Scan for the cell matching the given text and deliver its (x, y) coordinate at center. 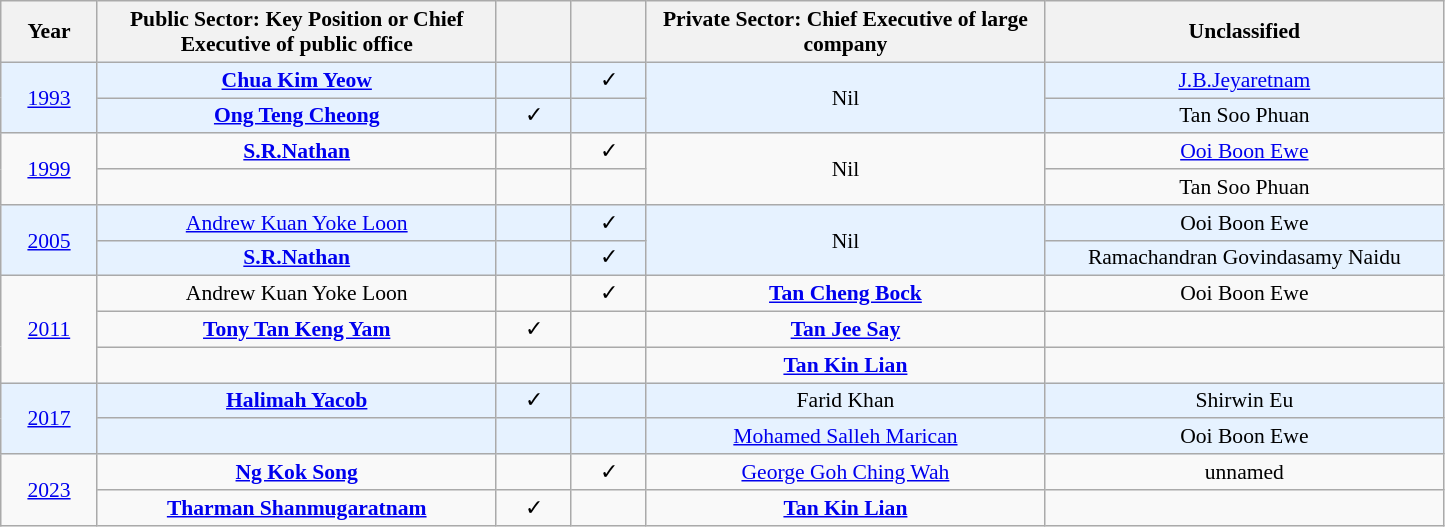
J.B.Jeyaretnam (1244, 80)
2017 (50, 418)
Halimah Yacob (296, 401)
unnamed (1244, 472)
George Goh Ching Wah (846, 472)
1993 (50, 98)
Year (50, 32)
Unclassified (1244, 32)
1999 (50, 170)
Public Sector: Key Position or Chief Executive of public office (296, 32)
Tharman Shanmugaratnam (296, 508)
Tan Jee Say (846, 330)
Farid Khan (846, 401)
Ong Teng Cheong (296, 116)
Ng Kok Song (296, 472)
Chua Kim Yeow (296, 80)
2011 (50, 330)
Shirwin Eu (1244, 401)
Private Sector: Chief Executive of large company (846, 32)
2005 (50, 240)
2023 (50, 490)
Ramachandran Govindasamy Naidu (1244, 258)
Tan Cheng Bock (846, 294)
Tony Tan Keng Yam (296, 330)
Mohamed Salleh Marican (846, 437)
